Identify which cell holds the provided text, then report its [X, Y] central coordinate. 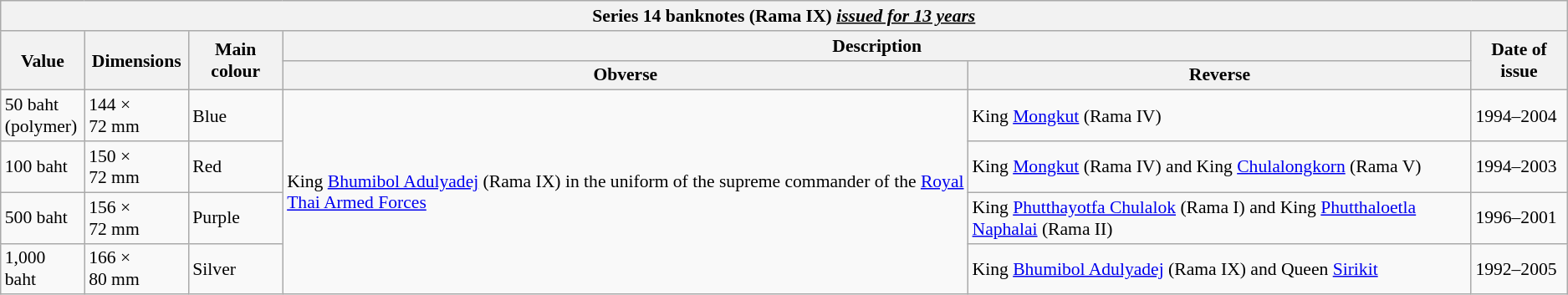
1996–2001 [1519, 217]
Value [43, 60]
1994–2003 [1519, 167]
Purple [236, 217]
King Mongkut (Rama IV) [1220, 115]
166 × 80 mm [136, 269]
Description [876, 46]
50 baht(polymer) [43, 115]
King Phutthayotfa Chulalok (Rama I) and King Phutthaloetla Naphalai (Rama II) [1220, 217]
Blue [236, 115]
Obverse [626, 75]
144 × 72 mm [136, 115]
Series 14 banknotes (Rama IX) issued for 13 years [784, 16]
500 baht [43, 217]
1992–2005 [1519, 269]
156 × 72 mm [136, 217]
Silver [236, 269]
Date of issue [1519, 60]
150 × 72 mm [136, 167]
King Mongkut (Rama IV) and King Chulalongkorn (Rama V) [1220, 167]
King Bhumibol Adulyadej (Rama IX) and Queen Sirikit [1220, 269]
100 baht [43, 167]
Dimensions [136, 60]
Red [236, 167]
Main colour [236, 60]
1,000 baht [43, 269]
Reverse [1220, 75]
King Bhumibol Adulyadej (Rama IX) in the uniform of the supreme commander of the Royal Thai Armed Forces [626, 192]
1994–2004 [1519, 115]
